Provide the [X, Y] coordinate of the cell's center where the given text is located.  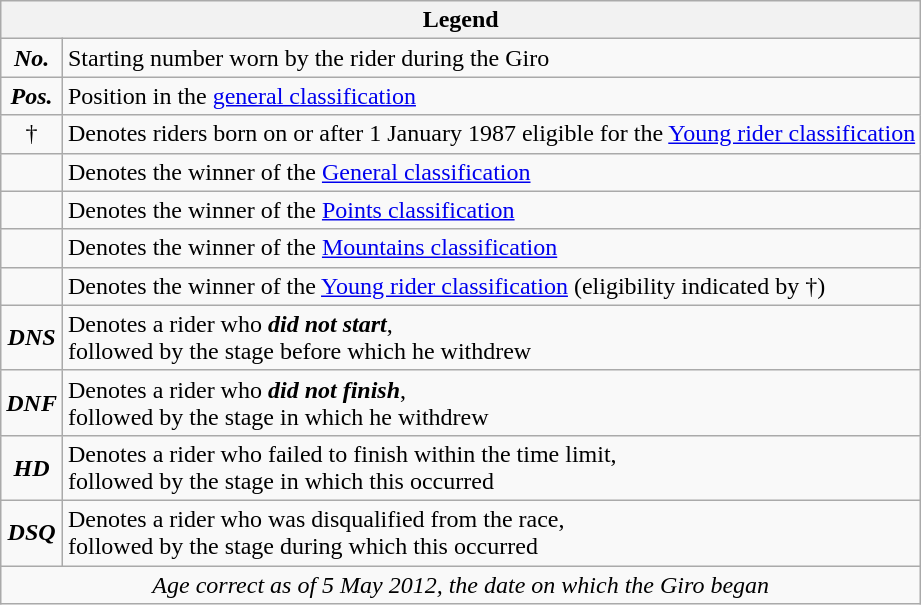
Denotes a rider who did not finish,followed by the stage in which he withdrew [491, 402]
Denotes a rider who was disqualified from the race,followed by the stage during which this occurred [491, 532]
Age correct as of 5 May 2012, the date on which the Giro began [461, 585]
Denotes riders born on or after 1 January 1987 eligible for the Young rider classification [491, 134]
Denotes a rider who failed to finish within the time limit,followed by the stage in which this occurred [491, 468]
HD [32, 468]
No. [32, 58]
DNS [32, 338]
Legend [461, 20]
Position in the general classification [491, 96]
Denotes a rider who did not start,followed by the stage before which he withdrew [491, 338]
DNF [32, 402]
Denotes the winner of the Young rider classification (eligibility indicated by †) [491, 286]
† [32, 134]
Pos. [32, 96]
Denotes the winner of the Mountains classification [491, 248]
DSQ [32, 532]
Denotes the winner of the Points classification [491, 210]
Denotes the winner of the General classification [491, 172]
Starting number worn by the rider during the Giro [491, 58]
